Scan for the cell matching the given text and deliver its [x, y] coordinate at center. 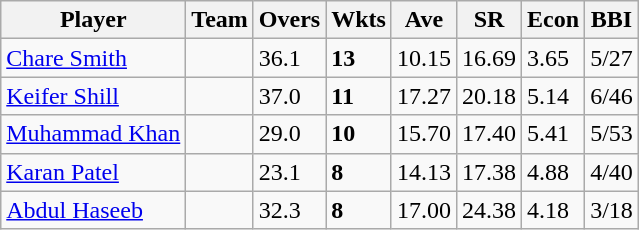
Chare Smith [94, 58]
5/27 [612, 58]
14.13 [424, 172]
4.88 [554, 172]
36.1 [289, 58]
Wkts [359, 20]
17.27 [424, 96]
16.69 [488, 58]
Player [94, 20]
17.00 [424, 210]
5.41 [554, 134]
3/18 [612, 210]
Team [220, 20]
4/40 [612, 172]
29.0 [289, 134]
Ave [424, 20]
37.0 [289, 96]
BBI [612, 20]
4.18 [554, 210]
5.14 [554, 96]
5/53 [612, 134]
11 [359, 96]
23.1 [289, 172]
20.18 [488, 96]
17.40 [488, 134]
24.38 [488, 210]
32.3 [289, 210]
17.38 [488, 172]
SR [488, 20]
10.15 [424, 58]
15.70 [424, 134]
Keifer Shill [94, 96]
Abdul Haseeb [94, 210]
Karan Patel [94, 172]
6/46 [612, 96]
10 [359, 134]
Econ [554, 20]
13 [359, 58]
Overs [289, 20]
3.65 [554, 58]
Muhammad Khan [94, 134]
